For the text-containing cell, return its midpoint in [X, Y] coordinate format. 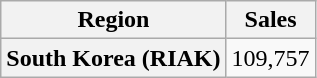
Sales [270, 20]
109,757 [270, 58]
Region [114, 20]
South Korea (RIAK) [114, 58]
